Extract the [x, y] coordinate from the center of the cell holding the provided text.  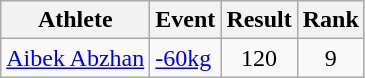
Aibek Abzhan [76, 58]
Event [186, 20]
9 [330, 58]
Rank [330, 20]
Athlete [76, 20]
-60kg [186, 58]
120 [259, 58]
Result [259, 20]
